Determine the [X, Y] coordinate at the center of the cell enclosing the given text.  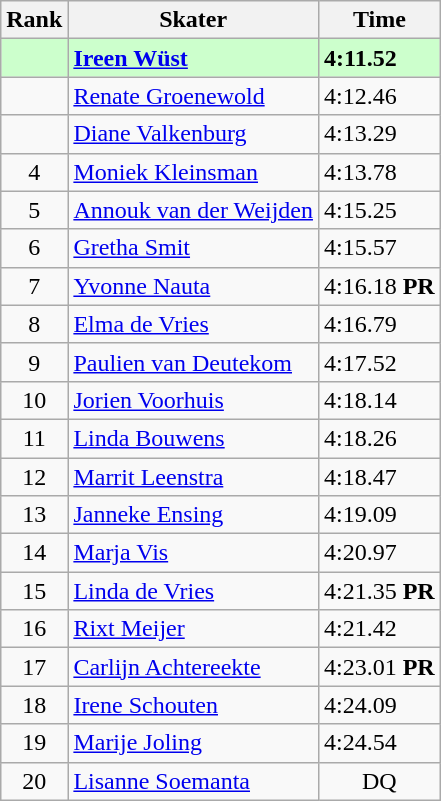
4:13.29 [379, 134]
4:21.42 [379, 629]
18 [34, 705]
4:18.14 [379, 400]
4:16.79 [379, 324]
4:11.52 [379, 58]
Irene Schouten [194, 705]
Janneke Ensing [194, 515]
Renate Groenewold [194, 96]
14 [34, 553]
4:19.09 [379, 515]
Marja Vis [194, 553]
20 [34, 781]
4:20.97 [379, 553]
Linda de Vries [194, 591]
5 [34, 210]
10 [34, 400]
9 [34, 362]
Elma de Vries [194, 324]
15 [34, 591]
7 [34, 286]
Marrit Leenstra [194, 477]
4:21.35 PR [379, 591]
4 [34, 172]
4:24.09 [379, 705]
17 [34, 667]
12 [34, 477]
16 [34, 629]
Skater [194, 20]
Diane Valkenburg [194, 134]
Lisanne Soemanta [194, 781]
Carlijn Achtereekte [194, 667]
8 [34, 324]
4:23.01 PR [379, 667]
Moniek Kleinsman [194, 172]
Rixt Meijer [194, 629]
4:15.25 [379, 210]
Ireen Wüst [194, 58]
Linda Bouwens [194, 438]
4:18.26 [379, 438]
DQ [379, 781]
19 [34, 743]
Rank [34, 20]
4:13.78 [379, 172]
4:18.47 [379, 477]
Jorien Voorhuis [194, 400]
4:15.57 [379, 248]
4:12.46 [379, 96]
4:16.18 PR [379, 286]
Marije Joling [194, 743]
11 [34, 438]
Yvonne Nauta [194, 286]
4:17.52 [379, 362]
Annouk van der Weijden [194, 210]
4:24.54 [379, 743]
6 [34, 248]
13 [34, 515]
Time [379, 20]
Gretha Smit [194, 248]
Paulien van Deutekom [194, 362]
